Detect which cell encompasses the target text, then output its (X, Y) center coordinate. 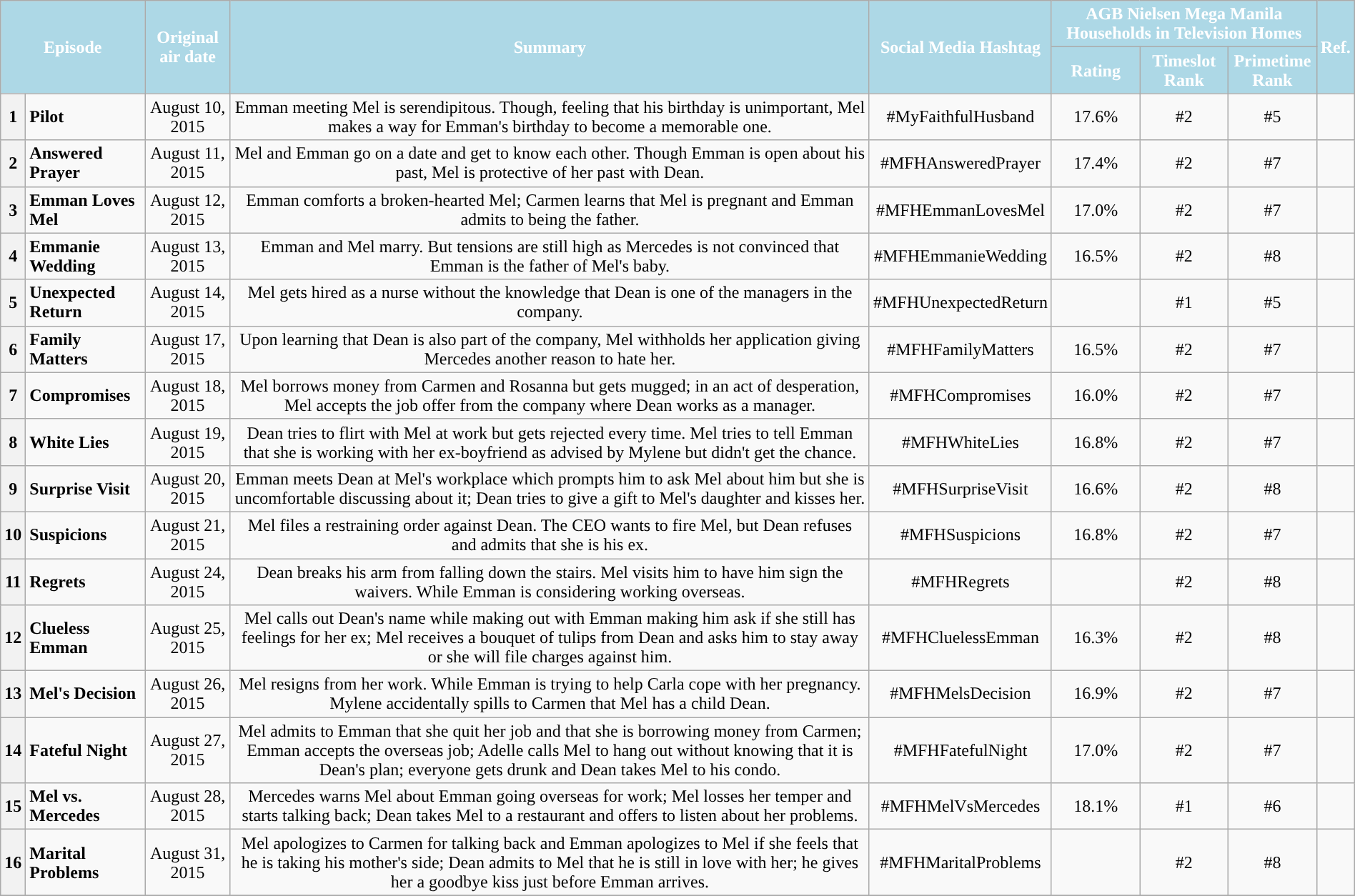
August 28, 2015 (188, 806)
10 (13, 534)
17.6% (1096, 117)
Dean breaks his arm from falling down the stairs. Mel visits him to have him sign the waivers. While Emman is considering working overseas. (550, 582)
9 (13, 489)
August 14, 2015 (188, 303)
15 (13, 806)
#MFHFatefulNight (961, 750)
16.3% (1096, 638)
17.4% (1096, 163)
Family Matters (86, 349)
August 10, 2015 (188, 117)
1 (13, 117)
Unexpected Return (86, 303)
#MFHMelVsMercedes (961, 806)
#MFHCompromises (961, 396)
18.1% (1096, 806)
#MFHSuspicions (961, 534)
August 19, 2015 (188, 442)
Mel vs. Mercedes (86, 806)
Mel gets hired as a nurse without the knowledge that Dean is one of the managers in the company. (550, 303)
#MFHMelsDecision (961, 695)
Summary (550, 47)
Marital Problems (86, 862)
Primetime Rank (1273, 70)
6 (13, 349)
#MFHEmmanLovesMel (961, 210)
#MFHMaritalProblems (961, 862)
Mel's Decision (86, 695)
4 (13, 256)
16 (13, 862)
Ref. (1335, 47)
16.0% (1096, 396)
Episode (73, 47)
14 (13, 750)
August 24, 2015 (188, 582)
#MFHFamilyMatters (961, 349)
Compromises (86, 396)
Emmanie Wedding (86, 256)
August 12, 2015 (188, 210)
Clueless Emman (86, 638)
Original air date (188, 47)
Surprise Visit (86, 489)
13 (13, 695)
Pilot (86, 117)
Emman and Mel marry. But tensions are still high as Mercedes is not convinced that Emman is the father of Mel's baby. (550, 256)
2 (13, 163)
Rating (1096, 70)
August 11, 2015 (188, 163)
Upon learning that Dean is also part of the company, Mel withholds her application giving Mercedes another reason to hate her. (550, 349)
Fateful Night (86, 750)
#MFHRegrets (961, 582)
Mel and Emman go on a date and get to know each other. Though Emman is open about his past, Mel is protective of her past with Dean. (550, 163)
Emman meeting Mel is serendipitous. Though, feeling that his birthday is unimportant, Mel makes a way for Emman's birthday to become a memorable one. (550, 117)
12 (13, 638)
Social Media Hashtag (961, 47)
Answered Prayer (86, 163)
Suspicions (86, 534)
3 (13, 210)
August 25, 2015 (188, 638)
August 26, 2015 (188, 695)
August 31, 2015 (188, 862)
AGB Nielsen Mega Manila Households in Television Homes (1183, 24)
#MFHAnsweredPrayer (961, 163)
August 27, 2015 (188, 750)
7 (13, 396)
11 (13, 582)
Timeslot Rank (1184, 70)
#MFHEmmanieWedding (961, 256)
#MyFaithfulHusband (961, 117)
5 (13, 303)
16.9% (1096, 695)
#MFHWhiteLies (961, 442)
Mel files a restraining order against Dean. The CEO wants to fire Mel, but Dean refuses and admits that she is his ex. (550, 534)
#MFHSurpriseVisit (961, 489)
White Lies (86, 442)
August 21, 2015 (188, 534)
August 17, 2015 (188, 349)
16.6% (1096, 489)
Emman comforts a broken-hearted Mel; Carmen learns that Mel is pregnant and Emman admits to being the father. (550, 210)
#MFHCluelessEmman (961, 638)
8 (13, 442)
Emman Loves Mel (86, 210)
August 13, 2015 (188, 256)
#6 (1273, 806)
Regrets (86, 582)
August 18, 2015 (188, 396)
August 20, 2015 (188, 489)
#MFHUnexpectedReturn (961, 303)
